Identify which cell holds the provided text, then report its [x, y] central coordinate. 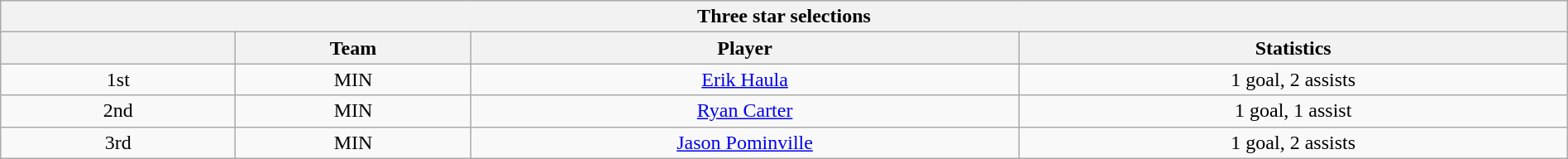
Three star selections [784, 17]
1 goal, 1 assist [1293, 111]
2nd [118, 111]
3rd [118, 142]
1st [118, 79]
Ryan Carter [744, 111]
Player [744, 48]
Erik Haula [744, 79]
Team [353, 48]
Statistics [1293, 48]
Jason Pominville [744, 142]
